Determine the [X, Y] coordinate at the center of the cell enclosing the given text.  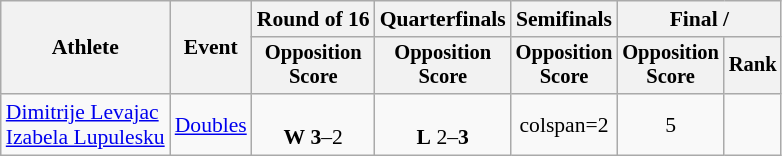
colspan=2 [564, 124]
Dimitrije LevajacIzabela Lupulesku [86, 124]
Athlete [86, 48]
Quarterfinals [443, 19]
Rank [753, 66]
Round of 16 [314, 19]
Event [211, 48]
5 [670, 124]
Final / [699, 19]
L 2–3 [443, 124]
W 3–2 [314, 124]
Doubles [211, 124]
Semifinals [564, 19]
